For the text-containing cell, return its midpoint in (X, Y) coordinate format. 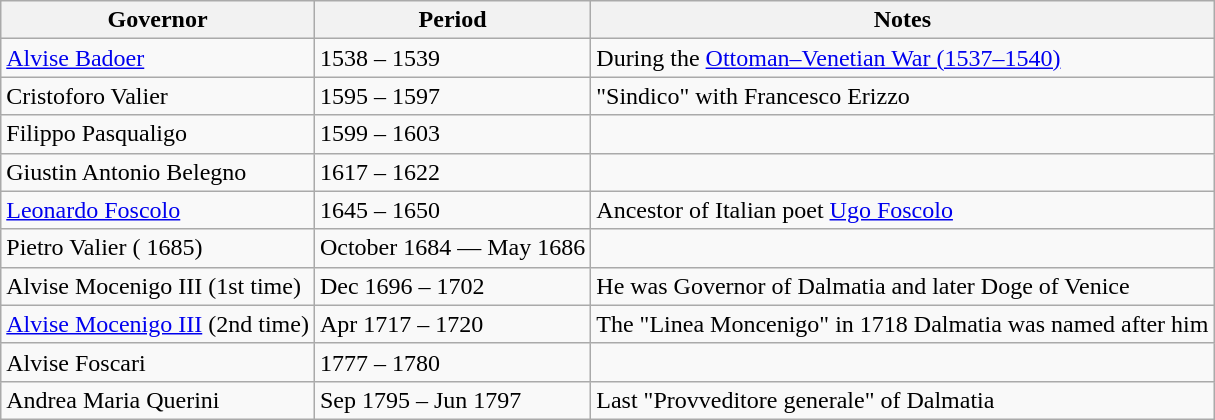
Filippo Pasqualigo (158, 134)
1538 – 1539 (452, 58)
Alvise Mocenigo III (2nd time) (158, 324)
Dec 1696 – 1702 (452, 286)
Apr 1717 – 1720 (452, 324)
Last "Provveditore generale" of Dalmatia (902, 400)
1595 – 1597 (452, 96)
Ancestor of Italian poet Ugo Foscolo (902, 210)
1645 – 1650 (452, 210)
Governor (158, 20)
Alvise Badoer (158, 58)
Leonardo Foscolo (158, 210)
"Sindico" with Francesco Erizzo (902, 96)
He was Governor of Dalmatia and later Doge of Venice (902, 286)
Period (452, 20)
The "Linea Moncenigo" in 1718 Dalmatia was named after him (902, 324)
October 1684 — May 1686 (452, 248)
1599 – 1603 (452, 134)
Notes (902, 20)
During the Ottoman–Venetian War (1537–1540) (902, 58)
Pietro Valier ( 1685) (158, 248)
Alvise Foscari (158, 362)
Andrea Maria Querini (158, 400)
Alvise Mocenigo III (1st time) (158, 286)
1617 – 1622 (452, 172)
Cristoforo Valier (158, 96)
1777 – 1780 (452, 362)
Sep 1795 – Jun 1797 (452, 400)
Giustin Antonio Belegno (158, 172)
